Locate the cell with the specified text and output its [x, y] center coordinate. 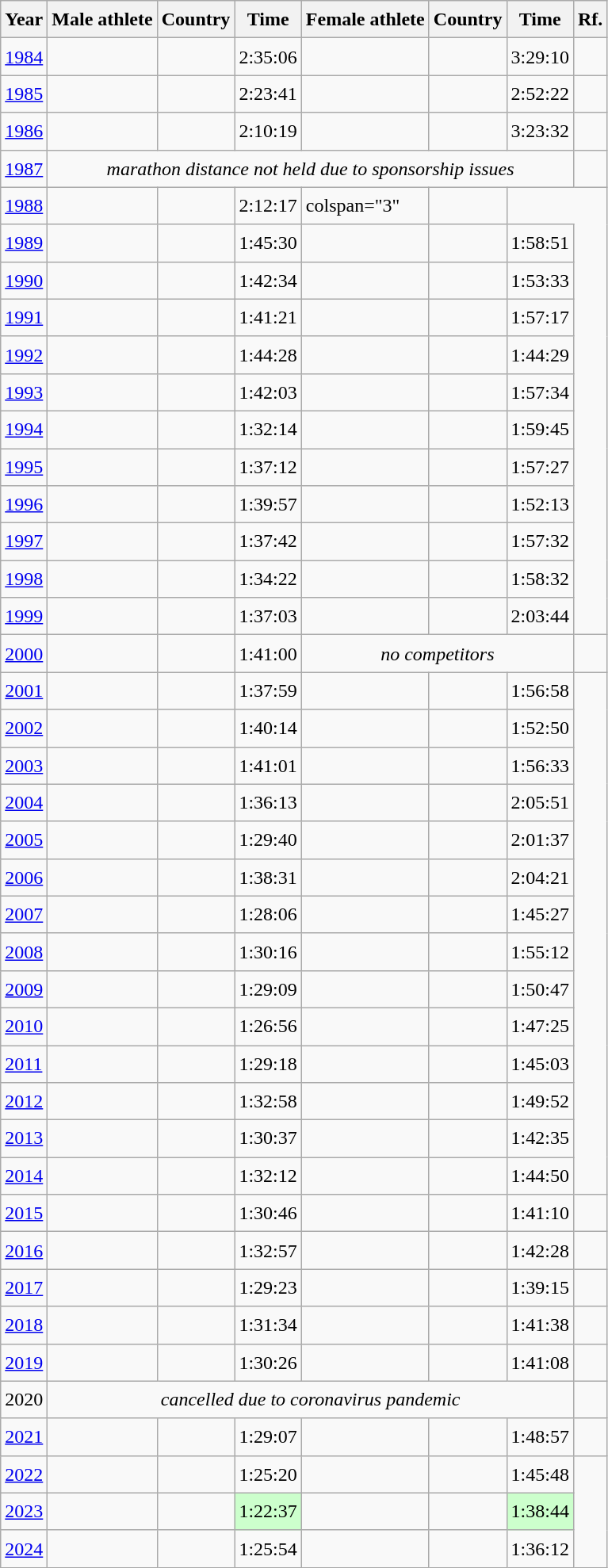
2016 [24, 1251]
Male athlete [102, 19]
1:57:34 [540, 392]
1:37:42 [268, 542]
Rf. [590, 19]
1:31:34 [268, 1325]
3:29:10 [540, 57]
1:41:08 [540, 1362]
1:38:31 [268, 877]
2023 [24, 1511]
1:57:27 [540, 468]
1:39:57 [268, 504]
2005 [24, 840]
1:29:40 [268, 840]
1995 [24, 468]
1992 [24, 355]
2:35:06 [268, 57]
1989 [24, 243]
2001 [24, 691]
1984 [24, 57]
1:47:25 [540, 1026]
2014 [24, 1176]
2:05:51 [540, 802]
2009 [24, 989]
2:03:44 [540, 617]
1:37:59 [268, 691]
1:52:50 [540, 728]
1:30:37 [268, 1138]
1999 [24, 617]
2004 [24, 802]
1:44:50 [540, 1176]
1:32:14 [268, 430]
1:34:22 [268, 579]
1:41:00 [268, 653]
2020 [24, 1400]
1998 [24, 579]
1:44:29 [540, 355]
1:39:15 [540, 1287]
1:41:21 [268, 317]
1:56:58 [540, 691]
2024 [24, 1549]
2:10:19 [268, 132]
1:58:51 [540, 243]
1:42:03 [268, 392]
2:01:37 [540, 840]
1:36:13 [268, 802]
1:42:35 [540, 1138]
1:44:28 [268, 355]
1:41:38 [540, 1325]
colspan="3" [365, 206]
1:52:13 [540, 504]
marathon distance not held due to sponsorship issues [311, 168]
2:23:41 [268, 94]
1:36:12 [540, 1549]
1:32:57 [268, 1251]
1:22:37 [268, 1511]
2006 [24, 877]
1:42:28 [540, 1251]
1997 [24, 542]
1:53:33 [540, 281]
Year [24, 19]
2000 [24, 653]
1:41:01 [268, 766]
1:55:12 [540, 951]
2007 [24, 915]
1:40:14 [268, 728]
1:26:56 [268, 1026]
1996 [24, 504]
1:30:46 [268, 1213]
1:25:20 [268, 1474]
1986 [24, 132]
1:42:34 [268, 281]
1:29:18 [268, 1064]
2002 [24, 728]
1:32:58 [268, 1102]
1:28:06 [268, 915]
1:41:10 [540, 1213]
2008 [24, 951]
1:58:32 [540, 579]
1993 [24, 392]
1:48:57 [540, 1436]
no competitors [438, 653]
2017 [24, 1287]
2021 [24, 1436]
1:45:48 [540, 1474]
1:38:44 [540, 1511]
2010 [24, 1026]
1:57:17 [540, 317]
1:57:32 [540, 542]
2003 [24, 766]
3:23:32 [540, 132]
2015 [24, 1213]
1988 [24, 206]
2:12:17 [268, 206]
1:45:30 [268, 243]
1990 [24, 281]
1:45:03 [540, 1064]
2011 [24, 1064]
2013 [24, 1138]
1:29:09 [268, 989]
1987 [24, 168]
1:56:33 [540, 766]
2022 [24, 1474]
2018 [24, 1325]
1:49:52 [540, 1102]
2012 [24, 1102]
1:25:54 [268, 1549]
1:59:45 [540, 430]
Female athlete [365, 19]
2019 [24, 1362]
1:37:12 [268, 468]
1991 [24, 317]
2:04:21 [540, 877]
1:29:23 [268, 1287]
1:37:03 [268, 617]
cancelled due to coronavirus pandemic [311, 1400]
1:32:12 [268, 1176]
1994 [24, 430]
1985 [24, 94]
2:52:22 [540, 94]
1:45:27 [540, 915]
1:30:16 [268, 951]
1:50:47 [540, 989]
1:29:07 [268, 1436]
1:30:26 [268, 1362]
